Return the [X, Y] coordinate for the center point of the cell that contains the specified text.  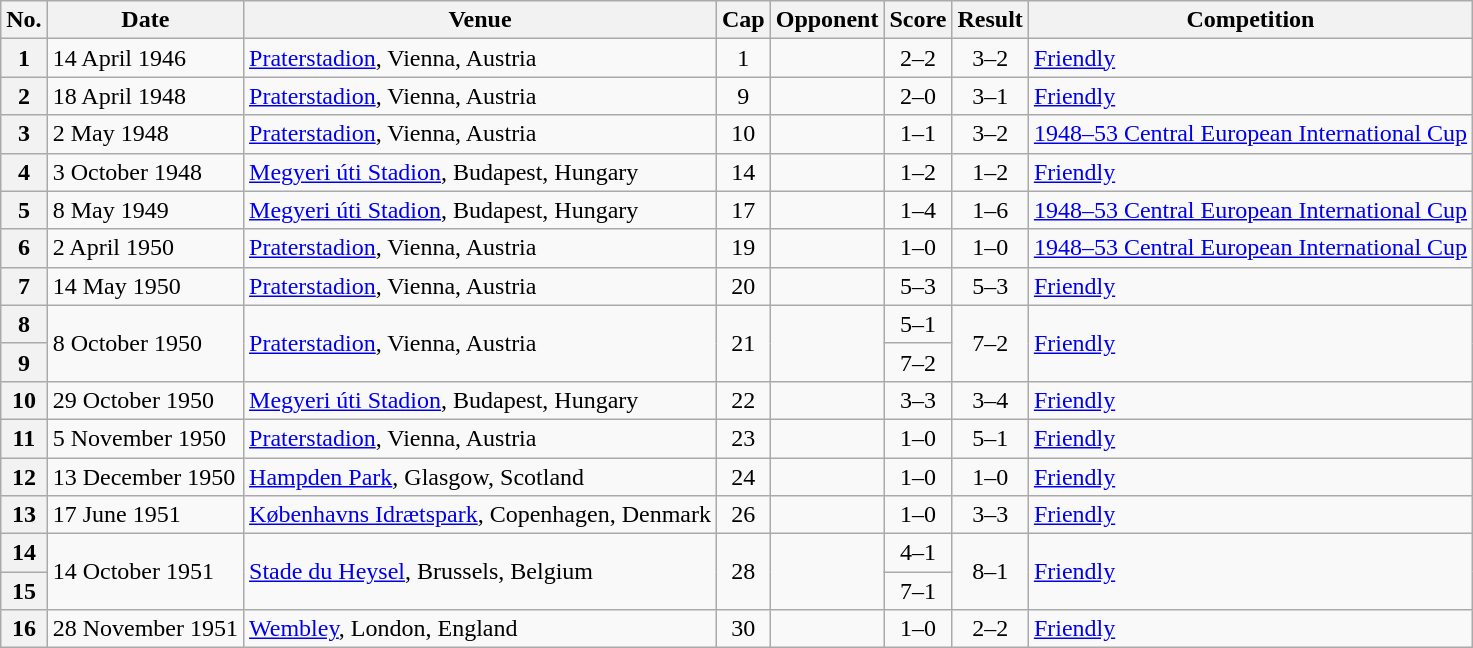
26 [743, 515]
13 December 1950 [145, 477]
23 [743, 438]
2 May 1948 [145, 134]
Wembley, London, England [480, 629]
29 October 1950 [145, 400]
2 April 1950 [145, 248]
8 May 1949 [145, 210]
28 November 1951 [145, 629]
4 [24, 172]
Cap [743, 20]
3–1 [990, 96]
21 [743, 343]
5 November 1950 [145, 438]
24 [743, 477]
12 [24, 477]
18 April 1948 [145, 96]
1–1 [918, 134]
15 [24, 591]
Date [145, 20]
30 [743, 629]
14 April 1946 [145, 58]
17 June 1951 [145, 515]
13 [24, 515]
14 May 1950 [145, 286]
2–0 [918, 96]
3 [24, 134]
3–4 [990, 400]
1–6 [990, 210]
4–1 [918, 553]
7–1 [918, 591]
Competition [1250, 20]
6 [24, 248]
17 [743, 210]
3 October 1948 [145, 172]
Score [918, 20]
8 [24, 324]
No. [24, 20]
8–1 [990, 572]
Hampden Park, Glasgow, Scotland [480, 477]
Opponent [827, 20]
14 October 1951 [145, 572]
Stade du Heysel, Brussels, Belgium [480, 572]
28 [743, 572]
Københavns Idrætspark, Copenhagen, Denmark [480, 515]
20 [743, 286]
Venue [480, 20]
5 [24, 210]
19 [743, 248]
16 [24, 629]
22 [743, 400]
8 October 1950 [145, 343]
2 [24, 96]
1–4 [918, 210]
Result [990, 20]
11 [24, 438]
7 [24, 286]
